Identify which cell holds the provided text, then report its [X, Y] central coordinate. 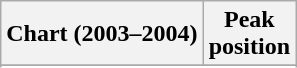
Chart (2003–2004) [102, 34]
Peakposition [249, 34]
